Return (x, y) of the center of cell containing provided text 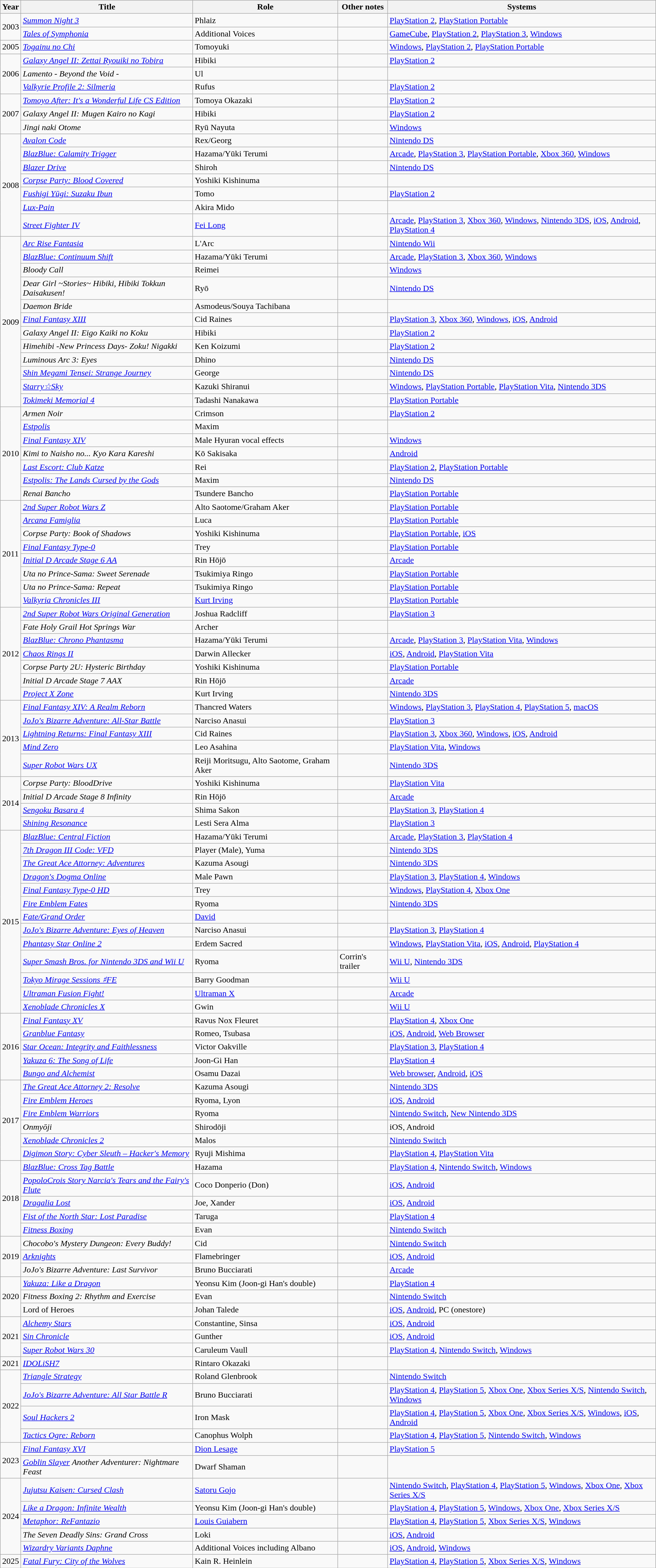
Arcade, PlayStation 3, PlayStation Vita, Windows (521, 640)
Initial D Arcade Stage 6 AA (107, 560)
Final Fantasy XVI (107, 1449)
Tsundere Bancho (265, 493)
JoJo's Bizarre Adventure: All-Star Battle (107, 721)
Player (Male), Yuma (265, 850)
Final Fantasy Type-0 (107, 547)
Tomoyo After: It's a Wonderful Life CS Edition (107, 100)
Fist of the North Star: Lost Paradise (107, 1216)
Dear Girl ~Stories~ Hibiki, Hibiki Tokkun Daisakusen! (107, 288)
2007 (11, 114)
Rex/Georg (265, 140)
Kazuki Shiranui (265, 386)
Chaos Rings II (107, 654)
Canophus Wolph (265, 1435)
Male Hyuran vocal effects (265, 440)
Triangle Strategy (107, 1377)
Estpolis (107, 427)
JoJo's Bizarre Adventure: All Star Battle R (107, 1395)
Arc Rise Fantasia (107, 243)
Darwin Allecker (265, 654)
Romeo, Tsubasa (265, 1033)
Windows, PlayStation 3, PlayStation 4, PlayStation 5, macOS (521, 707)
Satoru Gojo (265, 1489)
Android (521, 453)
PopoloCrois Story Narcia's Tears and the Fairy's Flute (107, 1185)
Final Fantasy XIII (107, 319)
Xenoblade Chronicles X (107, 1007)
Nintendo Switch, PlayStation 4, PlayStation 5, Windows, Xbox One, Xbox Series X/S (521, 1489)
Barry Goodman (265, 980)
The Great Ace Attorney: Adventures (107, 863)
Fitness Boxing (107, 1230)
2020 (11, 1296)
Crimson (265, 413)
David (265, 917)
Onmyōji (107, 1127)
Super Robot Wars 30 (107, 1350)
Nintendo Wii (521, 243)
Kimi to Naisho no... Kyo Kara Kareshi (107, 453)
BlazBlue: Continuum Shift (107, 257)
Rei (265, 467)
Soul Hackers 2 (107, 1417)
PlayStation 5 (521, 1449)
iOS, Android, Windows (521, 1548)
2023 (11, 1460)
Daemon Bride (107, 306)
Ryoma, Lyon (265, 1100)
Fire Emblem Warriors (107, 1114)
Iron Mask (265, 1417)
Fushigi Yūgi: Suzaku Ibun (107, 194)
Luminous Arc 3: Eyes (107, 359)
Year (11, 7)
The Great Ace Attorney 2: Resolve (107, 1087)
2005 (11, 47)
Reimei (265, 270)
Windows, PlayStation Portable, PlayStation Vita, Nintendo 3DS (521, 386)
BlazBlue: Chrono Phantasma (107, 640)
Granblue Fantasy (107, 1033)
PlayStation 4, PlayStation 5, Nintendo Switch, Windows (521, 1435)
Armen Noir (107, 413)
Super Smash Bros. for Nintendo 3DS and Wii U (107, 961)
George (265, 373)
Renai Bancho (107, 493)
Mind Zero (107, 747)
Reiji Moritsugu, Alto Saotome, Graham Aker (265, 765)
2022 (11, 1406)
Tokimeki Memorial 4 (107, 400)
Lord of Heroes (107, 1310)
Street Fighter IV (107, 225)
Ultraman X (265, 993)
2009 (11, 322)
Joe, Xander (265, 1203)
Valkyria Chronicles III (107, 600)
Project X Zone (107, 694)
Fei Long (265, 225)
Fire Emblem Fates (107, 903)
iOS, Android, Web Browser (521, 1033)
Kain R. Heinlein (265, 1561)
Ravus Nox Fleuret (265, 1020)
Osamu Dazai (265, 1074)
Fatal Fury: City of the Wolves (107, 1561)
Louis Guiabern (265, 1521)
Goblin Slayer Another Adventurer: Nightmare Feast (107, 1467)
2008 (11, 185)
2025 (11, 1561)
Fire Emblem Heroes (107, 1100)
Caruleum Vaull (265, 1350)
Galaxy Angel II: Eigo Kaiki no Koku (107, 333)
Lux-Pain (107, 207)
Wii U, Nintendo 3DS (521, 961)
Yakuza: Like a Dragon (107, 1283)
Dragalia Lost (107, 1203)
PlayStation 4, Xbox One (521, 1020)
PlayStation 4, PlayStation 5, Windows, Xbox One, Xbox Series X/S (521, 1508)
2010 (11, 453)
Arknights (107, 1256)
Estpolis: The Lands Cursed by the Gods (107, 480)
2nd Super Robot Wars Z (107, 507)
Alchemy Stars (107, 1323)
Dion Lesage (265, 1449)
PlayStation Vita (521, 783)
Arcana Famiglia (107, 520)
Coco Donperio (Don) (265, 1185)
BlazBlue: Central Fiction (107, 837)
Nintendo Switch, New Nintendo 3DS (521, 1114)
Wizardry Variants Daphne (107, 1548)
Blazer Drive (107, 167)
2017 (11, 1120)
Togainu no Chi (107, 47)
Gunther (265, 1337)
Sin Chronicle (107, 1337)
Corpse Party: BloodDrive (107, 783)
Title (107, 7)
Archer (265, 627)
Dhino (265, 359)
Role (265, 7)
Luca (265, 520)
Arcade, PlayStation 3, Xbox 360, Windows (521, 257)
Corpse Party 2U: Hysteric Birthday (107, 667)
Shining Resonance (107, 823)
Arcade, PlayStation 3, Xbox 360, Windows, Nintendo 3DS, iOS, Android, PlayStation 4 (521, 225)
JoJo's Bizarre Adventure: Last Survivor (107, 1270)
PlayStation 4, PlayStation 5, Xbox One, Xbox Series X/S, Nintendo Switch, Windows (521, 1395)
Roland Glenbrook (265, 1377)
Windows, PlayStation 4, Xbox One (521, 890)
iOS, Android, PC (onestore) (521, 1310)
Digimon Story: Cyber Sleuth – Hacker's Memory (107, 1154)
Tomoyuki (265, 47)
Shirodōji (265, 1127)
Corrin's trailer (363, 961)
Fate/Grand Order (107, 917)
iOS, Android, PlayStation Vita (521, 654)
Lesti Sera Alma (265, 823)
Additional Voices including Albano (265, 1548)
Web browser, Android, iOS (521, 1074)
2006 (11, 74)
Kō Sakisaka (265, 453)
Arcade, PlayStation 3, PlayStation Portable, Xbox 360, Windows (521, 154)
2018 (11, 1198)
2019 (11, 1256)
Bungo and Alchemist (107, 1074)
Final Fantasy XIV: A Realm Reborn (107, 707)
Joshua Radcliff (265, 614)
Fitness Boxing 2: Rhythm and Exercise (107, 1297)
Leo Asahina (265, 747)
Other notes (363, 7)
Tales of Symphonia (107, 34)
Tomo (265, 194)
Jingi naki Otome (107, 127)
Victor Oakville (265, 1047)
Akira Mido (265, 207)
Tokyo Mirage Sessions ♯FE (107, 980)
Phlaiz (265, 20)
L'Arc (265, 243)
Cid (265, 1243)
Shiroh (265, 167)
Valkyrie Profile 2: Silmeria (107, 87)
Taruga (265, 1216)
Fate Holy Grail Hot Springs War (107, 627)
Johan Talede (265, 1310)
Yakuza 6: The Song of Life (107, 1060)
Windows, PlayStation 2, PlayStation Portable (521, 47)
Shima Sakon (265, 810)
Lamento - Beyond the Void - (107, 74)
Erdem Sacred (265, 944)
Final Fantasy Type-0 HD (107, 890)
Corpse Party: Book of Shadows (107, 534)
Male Pawn (265, 877)
Tomoya Okazaki (265, 100)
Sengoku Basara 4 (107, 810)
Xenoblade Chronicles 2 (107, 1140)
Systems (521, 7)
2016 (11, 1047)
Windows, PlayStation Vita, iOS, Android, PlayStation 4 (521, 944)
PlayStation 4, PlayStation Vita (521, 1154)
Gwin (265, 1007)
Hazama (265, 1167)
Loki (265, 1535)
Himehibi -New Princess Days- Zoku! Nigakki (107, 346)
PlayStation Portable, iOS (521, 534)
Final Fantasy XIV (107, 440)
Last Escort: Club Katze (107, 467)
JoJo's Bizarre Adventure: Eyes of Heaven (107, 930)
BlazBlue: Calamity Trigger (107, 154)
Like a Dragon: Infinite Wealth (107, 1508)
2014 (11, 803)
Lightning Returns: Final Fantasy XIII (107, 734)
Ultraman Fusion Fight! (107, 993)
Chocobo's Mystery Dungeon: Every Buddy! (107, 1243)
2003 (11, 27)
Uta no Prince-Sama: Sweet Serenade (107, 574)
Avalon Code (107, 140)
The Seven Deadly Sins: Grand Cross (107, 1535)
Ken Koizumi (265, 346)
Dwarf Shaman (265, 1467)
Final Fantasy XV (107, 1020)
Summon Night 3 (107, 20)
Phantasy Star Online 2 (107, 944)
Joon-Gi Han (265, 1060)
Bloody Call (107, 270)
Star Ocean: Integrity and Faithlessness (107, 1047)
2nd Super Robot Wars Original Generation (107, 614)
Corpse Party: Blood Covered (107, 181)
Ryuji Mishima (265, 1154)
2015 (11, 921)
Asmodeus/Souya Tachibana (265, 306)
Dragon's Dogma Online (107, 877)
2012 (11, 654)
2013 (11, 738)
Ul (265, 74)
Starry☆Sky (107, 386)
Tactics Ogre: Reborn (107, 1435)
Flamebringer (265, 1256)
Galaxy Angel II: Mugen Kairo no Kagi (107, 114)
PlayStation 4, PlayStation 5, Xbox One, Xbox Series X/S, Windows, iOS, Android (521, 1417)
Constantine, Sinsa (265, 1323)
Shin Megami Tensei: Strange Journey (107, 373)
PlayStation Vita, Windows (521, 747)
Rintaro Okazaki (265, 1363)
BlazBlue: Cross Tag Battle (107, 1167)
Jujutsu Kaisen: Cursed Clash (107, 1489)
Initial D Arcade Stage 7 AAX (107, 680)
2024 (11, 1516)
Arcade, PlayStation 3, PlayStation 4 (521, 837)
IDOLiSH7 (107, 1363)
Ryū Nayuta (265, 127)
GameCube, PlayStation 2, PlayStation 3, Windows (521, 34)
Tadashi Nanakawa (265, 400)
Initial D Arcade Stage 8 Infinity (107, 797)
Galaxy Angel II: Zettai Ryouiki no Tobira (107, 60)
Malos (265, 1140)
Super Robot Wars UX (107, 765)
Ryō (265, 288)
PlayStation 3, PlayStation 4, Windows (521, 877)
Additional Voices (265, 34)
Uta no Prince-Sama: Repeat (107, 587)
Thancred Waters (265, 707)
Metaphor: ReFantazio (107, 1521)
2011 (11, 553)
7th Dragon III Code: VFD (107, 850)
Rufus (265, 87)
Alto Saotome/Graham Aker (265, 507)
